Detect which cell encompasses the target text, then output its [x, y] center coordinate. 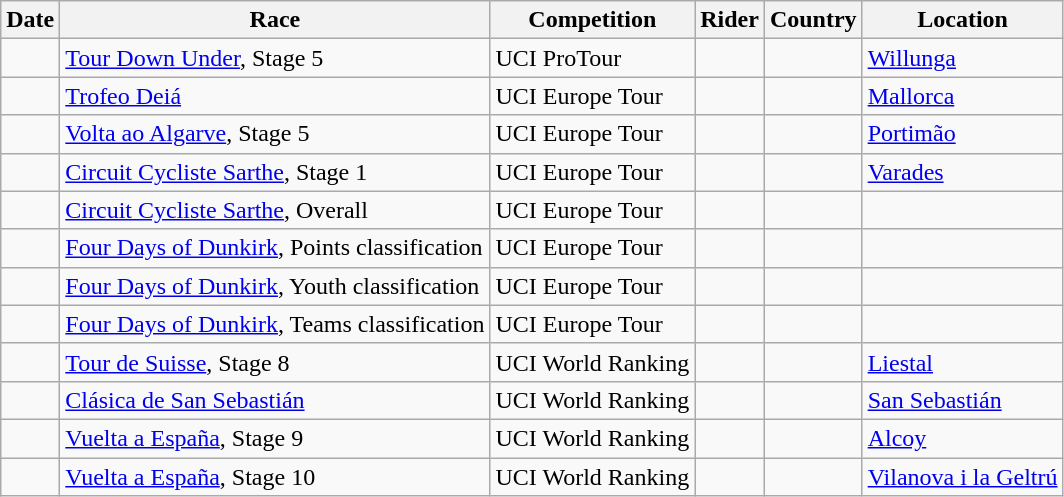
Alcoy [962, 438]
Portimão [962, 134]
Location [962, 20]
Willunga [962, 58]
Trofeo Deiá [275, 96]
UCI ProTour [592, 58]
Vilanova i la Geltrú [962, 477]
Four Days of Dunkirk, Points classification [275, 248]
Tour Down Under, Stage 5 [275, 58]
Race [275, 20]
Circuit Cycliste Sarthe, Overall [275, 210]
Rider [730, 20]
Vuelta a España, Stage 10 [275, 477]
Competition [592, 20]
Mallorca [962, 96]
Country [813, 20]
Varades [962, 172]
Four Days of Dunkirk, Teams classification [275, 324]
Vuelta a España, Stage 9 [275, 438]
Four Days of Dunkirk, Youth classification [275, 286]
Clásica de San Sebastián [275, 400]
Date [30, 20]
Volta ao Algarve, Stage 5 [275, 134]
Liestal [962, 362]
San Sebastián [962, 400]
Circuit Cycliste Sarthe, Stage 1 [275, 172]
Tour de Suisse, Stage 8 [275, 362]
